For the text-containing cell, return its midpoint in [x, y] coordinate format. 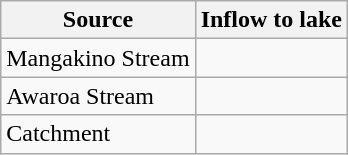
Awaroa Stream [98, 96]
Inflow to lake [271, 20]
Source [98, 20]
Catchment [98, 134]
Mangakino Stream [98, 58]
